Return [X, Y] of the center of cell containing provided text 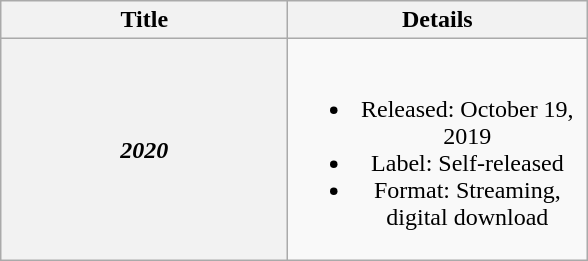
Details [438, 20]
2020 [144, 150]
Released: October 19, 2019Label: Self-releasedFormat: Streaming, digital download [438, 150]
Title [144, 20]
